Search for the cell housing the specified text and yield its [X, Y] center coordinate. 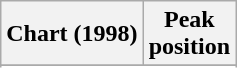
Peakposition [189, 34]
Chart (1998) [72, 34]
